For the text-containing cell, return its midpoint in (X, Y) coordinate format. 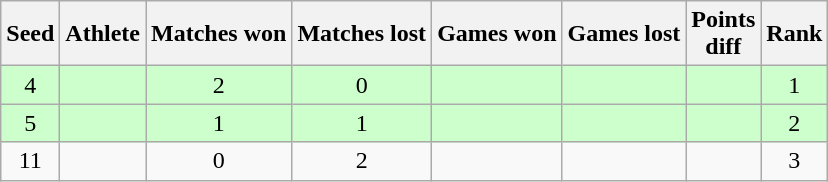
Matches won (219, 34)
11 (30, 161)
Athlete (103, 34)
Rank (794, 34)
Games won (497, 34)
3 (794, 161)
Seed (30, 34)
Pointsdiff (724, 34)
5 (30, 123)
Matches lost (362, 34)
Games lost (624, 34)
4 (30, 85)
